Determine the [x, y] coordinate at the center of the cell enclosing the given text.  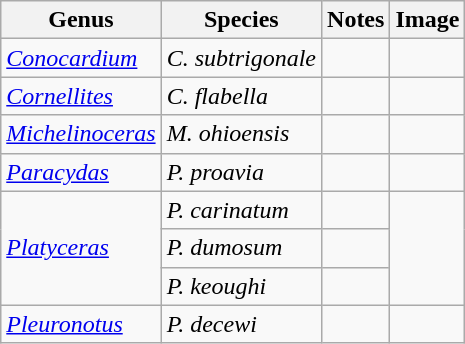
P. keoughi [241, 286]
C. subtrigonale [241, 58]
Cornellites [81, 96]
Paracydas [81, 172]
Notes [356, 20]
Platyceras [81, 248]
Genus [81, 20]
P. dumosum [241, 248]
P. carinatum [241, 210]
Image [428, 20]
P. proavia [241, 172]
C. flabella [241, 96]
Species [241, 20]
Pleuronotus [81, 324]
Michelinoceras [81, 134]
P. decewi [241, 324]
Conocardium [81, 58]
M. ohioensis [241, 134]
